Capture the cell that displays the provided text and extract its (x, y) central coordinate. 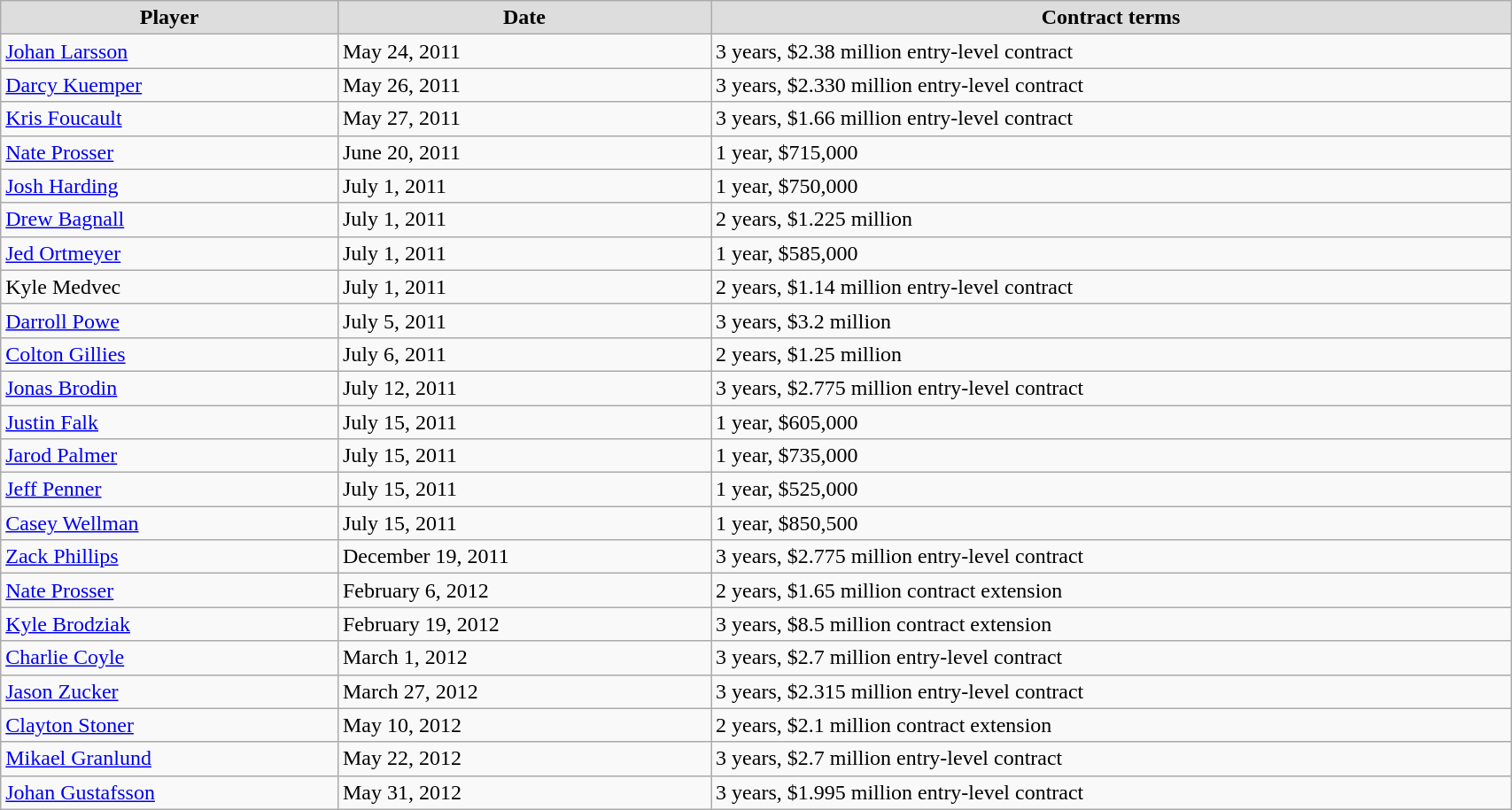
2 years, $1.14 million entry-level contract (1111, 287)
March 1, 2012 (524, 658)
February 6, 2012 (524, 590)
July 6, 2011 (524, 354)
June 20, 2011 (524, 152)
3 years, $2.315 million entry-level contract (1111, 691)
Player (170, 18)
May 27, 2011 (524, 119)
Jonas Brodin (170, 388)
Charlie Coyle (170, 658)
July 12, 2011 (524, 388)
1 year, $750,000 (1111, 186)
3 years, $8.5 million contract extension (1111, 624)
3 years, $3.2 million (1111, 320)
3 years, $1.66 million entry-level contract (1111, 119)
Jason Zucker (170, 691)
May 31, 2012 (524, 792)
Kyle Brodziak (170, 624)
3 years, $2.38 million entry-level contract (1111, 51)
Contract terms (1111, 18)
Jed Ortmeyer (170, 253)
Colton Gillies (170, 354)
1 year, $525,000 (1111, 490)
2 years, $1.225 million (1111, 220)
May 10, 2012 (524, 725)
May 24, 2011 (524, 51)
December 19, 2011 (524, 557)
2 years, $1.25 million (1111, 354)
3 years, $2.330 million entry-level contract (1111, 85)
Darcy Kuemper (170, 85)
Date (524, 18)
Zack Phillips (170, 557)
Johan Gustafsson (170, 792)
Kris Foucault (170, 119)
Casey Wellman (170, 523)
March 27, 2012 (524, 691)
Justin Falk (170, 422)
1 year, $585,000 (1111, 253)
Johan Larsson (170, 51)
Drew Bagnall (170, 220)
1 year, $735,000 (1111, 456)
Darroll Powe (170, 320)
Jarod Palmer (170, 456)
2 years, $2.1 million contract extension (1111, 725)
1 year, $715,000 (1111, 152)
Mikael Granlund (170, 759)
Kyle Medvec (170, 287)
May 26, 2011 (524, 85)
May 22, 2012 (524, 759)
2 years, $1.65 million contract extension (1111, 590)
Clayton Stoner (170, 725)
1 year, $605,000 (1111, 422)
Jeff Penner (170, 490)
1 year, $850,500 (1111, 523)
Josh Harding (170, 186)
3 years, $1.995 million entry-level contract (1111, 792)
February 19, 2012 (524, 624)
July 5, 2011 (524, 320)
